Pinpoint the cell where the given text exists, returning its (X, Y) midpoint coordinate. 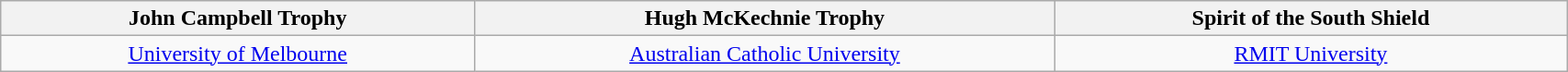
RMIT University (1310, 54)
Spirit of the South Shield (1310, 18)
University of Melbourne (238, 54)
Hugh McKechnie Trophy (765, 18)
Australian Catholic University (765, 54)
John Campbell Trophy (238, 18)
